Return the [x, y] coordinate for the center point of the cell that contains the specified text.  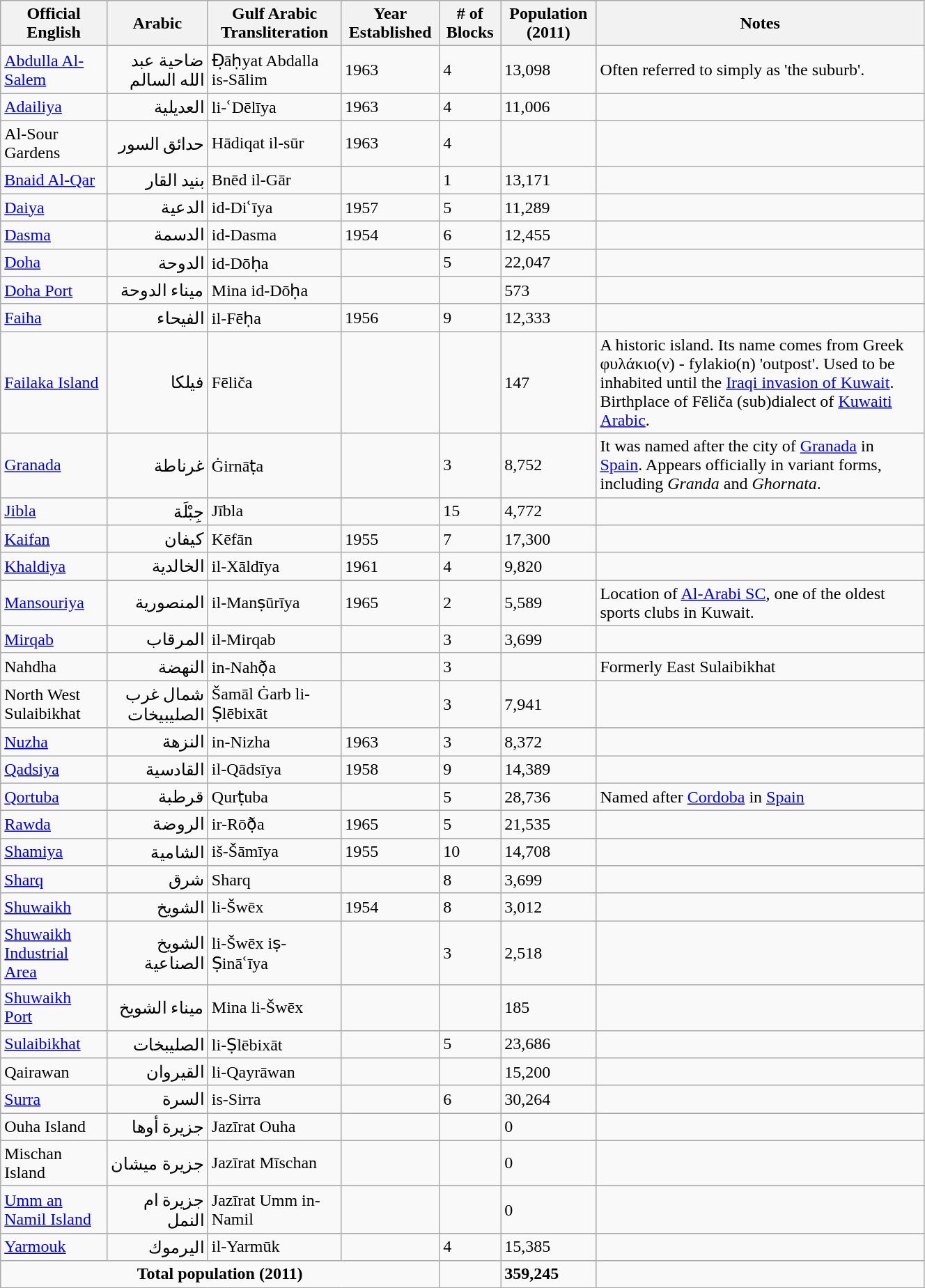
1957 [390, 208]
Sulaibikhat [54, 1044]
8,372 [549, 742]
li-ʿDēlīya [274, 107]
الدوحة [157, 263]
Yarmouk [54, 1247]
2 [470, 603]
359,245 [549, 1274]
Nuzha [54, 742]
Nahdha [54, 667]
li-Šwēx [274, 907]
Failaka Island [54, 382]
شرق [157, 880]
Khaldiya [54, 566]
Qadsiya [54, 769]
4,772 [549, 511]
12,333 [549, 318]
li-Šwēx iṣ-Ṣināʿīya [274, 953]
10 [470, 852]
185 [549, 1007]
جِبْلَة [157, 511]
Jazīrat Mīschan [274, 1163]
Adailiya [54, 107]
اليرموك [157, 1247]
Often referred to simply as 'the suburb'. [760, 70]
جزيرة ميشان [157, 1163]
Official English [54, 24]
Qurṭuba [274, 797]
الروضة [157, 825]
ir-Rōð̣a [274, 825]
Hādiqat il-sūr [274, 143]
الشويخ الصناعية [157, 953]
ميناء الشويخ [157, 1007]
It was named after the city of Granada in Spain. Appears officially in variant forms, including Granda and Ghornata. [760, 465]
Bnēd il-Gār [274, 180]
Jībla [274, 511]
1958 [390, 769]
Rawda [54, 825]
1961 [390, 566]
22,047 [549, 263]
Location of Al-Arabi SC, one of the oldest sports clubs in Kuwait. [760, 603]
كيفان [157, 539]
بنيد القار [157, 180]
Shuwaikh Industrial Area [54, 953]
147 [549, 382]
حدائق السور [157, 143]
العديلية [157, 107]
جزيرة ام النمل [157, 1209]
1 [470, 180]
Abdulla Al-Salem [54, 70]
30,264 [549, 1099]
il-Xāldīya [274, 566]
il-Manṣūrīya [274, 603]
Ð̣āḥyat Abdalla is-Sālim [274, 70]
13,171 [549, 180]
21,535 [549, 825]
Total population (2011) [220, 1274]
Shamiya [54, 852]
17,300 [549, 539]
is-Sirra [274, 1099]
9,820 [549, 566]
iš-Šāmīya [274, 852]
Mirqab [54, 639]
Ouha Island [54, 1127]
id-Dasma [274, 235]
li-Qayrāwan [274, 1072]
3,012 [549, 907]
Daiya [54, 208]
الدعية [157, 208]
الشويخ [157, 907]
الشامية [157, 852]
Kēfān [274, 539]
il-Qādsīya [274, 769]
11,289 [549, 208]
قرطبة [157, 797]
Mansouriya [54, 603]
Al-Sour Gardens [54, 143]
Qairawan [54, 1072]
7,941 [549, 704]
15,200 [549, 1072]
Bnaid Al-Qar [54, 180]
ضاحية عبد الله السالم [157, 70]
13,098 [549, 70]
Doha Port [54, 290]
Jibla [54, 511]
Shuwaikh [54, 907]
15 [470, 511]
Gulf Arabic Transliteration [274, 24]
الدسمة [157, 235]
# of Blocks [470, 24]
Fēliča [274, 382]
14,389 [549, 769]
الفيحاء [157, 318]
Mina li-Šwēx [274, 1007]
Faiha [54, 318]
Jazīrat Ouha [274, 1127]
المرقاب [157, 639]
1956 [390, 318]
in-Nizha [274, 742]
8,752 [549, 465]
Qortuba [54, 797]
Named after Cordoba in Spain [760, 797]
جزيرة أوها [157, 1127]
id-Diʿīya [274, 208]
Population (2011) [549, 24]
Year Established [390, 24]
Surra [54, 1099]
14,708 [549, 852]
il-Fēḥa [274, 318]
شمال غرب الصليبيخات [157, 704]
12,455 [549, 235]
الصليبخات [157, 1044]
id-Dōḥa [274, 263]
السرة [157, 1099]
Ġirnāṭa [274, 465]
28,736 [549, 797]
النزهة [157, 742]
Kaifan [54, 539]
Mischan Island [54, 1163]
Umm an Namil Island [54, 1209]
Notes [760, 24]
Granada [54, 465]
Formerly East Sulaibikhat [760, 667]
2,518 [549, 953]
Doha [54, 263]
li-Ṣlēbixāt [274, 1044]
5,589 [549, 603]
North West Sulaibikhat [54, 704]
القادسية [157, 769]
Mina id-Dōḥa [274, 290]
7 [470, 539]
غرناطة [157, 465]
Arabic [157, 24]
in-Nahð̣a [274, 667]
فيلكا [157, 382]
il-Yarmūk [274, 1247]
Shuwaikh Port [54, 1007]
11,006 [549, 107]
الخالدية [157, 566]
573 [549, 290]
النهضة [157, 667]
Dasma [54, 235]
المنصورية [157, 603]
القيروان [157, 1072]
ميناء الدوحة [157, 290]
il-Mirqab [274, 639]
15,385 [549, 1247]
Jazīrat Umm in-Namil [274, 1209]
23,686 [549, 1044]
Šamāl Ġarb li-Ṣlēbixāt [274, 704]
